Detect which cell encompasses the target text, then output its [x, y] center coordinate. 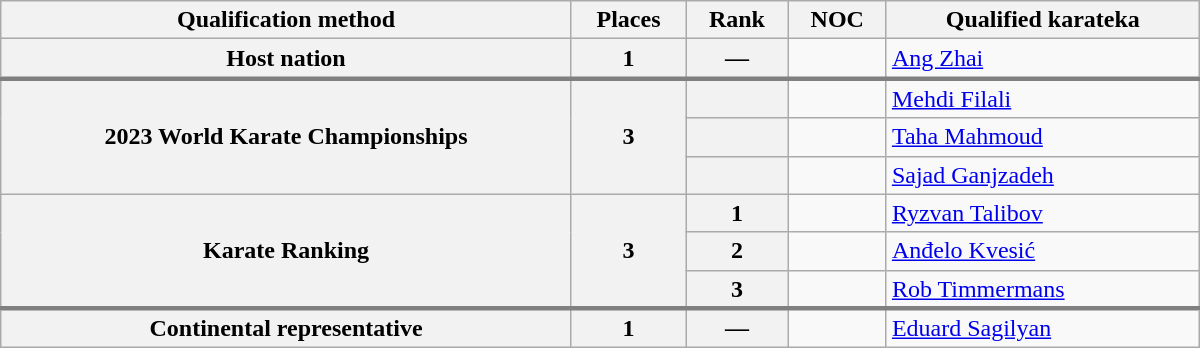
NOC [837, 20]
Ryzvan Talibov [1042, 213]
Qualified karateka [1042, 20]
Anđelo Kvesić [1042, 251]
Eduard Sagilyan [1042, 328]
Sajad Ganjzadeh [1042, 175]
Karate Ranking [286, 251]
Qualification method [286, 20]
2023 World Karate Championships [286, 136]
Continental representative [286, 328]
Rank [737, 20]
Places [628, 20]
Ang Zhai [1042, 59]
Host nation [286, 59]
Mehdi Filali [1042, 98]
2 [737, 251]
Rob Timmermans [1042, 289]
Taha Mahmoud [1042, 137]
